Scan for the cell matching the given text and deliver its (x, y) coordinate at center. 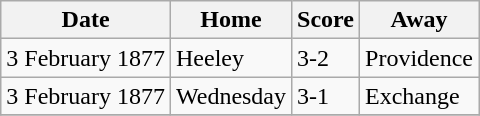
Wednesday (230, 96)
Providence (420, 58)
Home (230, 20)
3-2 (326, 58)
Score (326, 20)
3-1 (326, 96)
Heeley (230, 58)
Date (86, 20)
Exchange (420, 96)
Away (420, 20)
